Extract the [x, y] coordinate from the center of the cell holding the provided text.  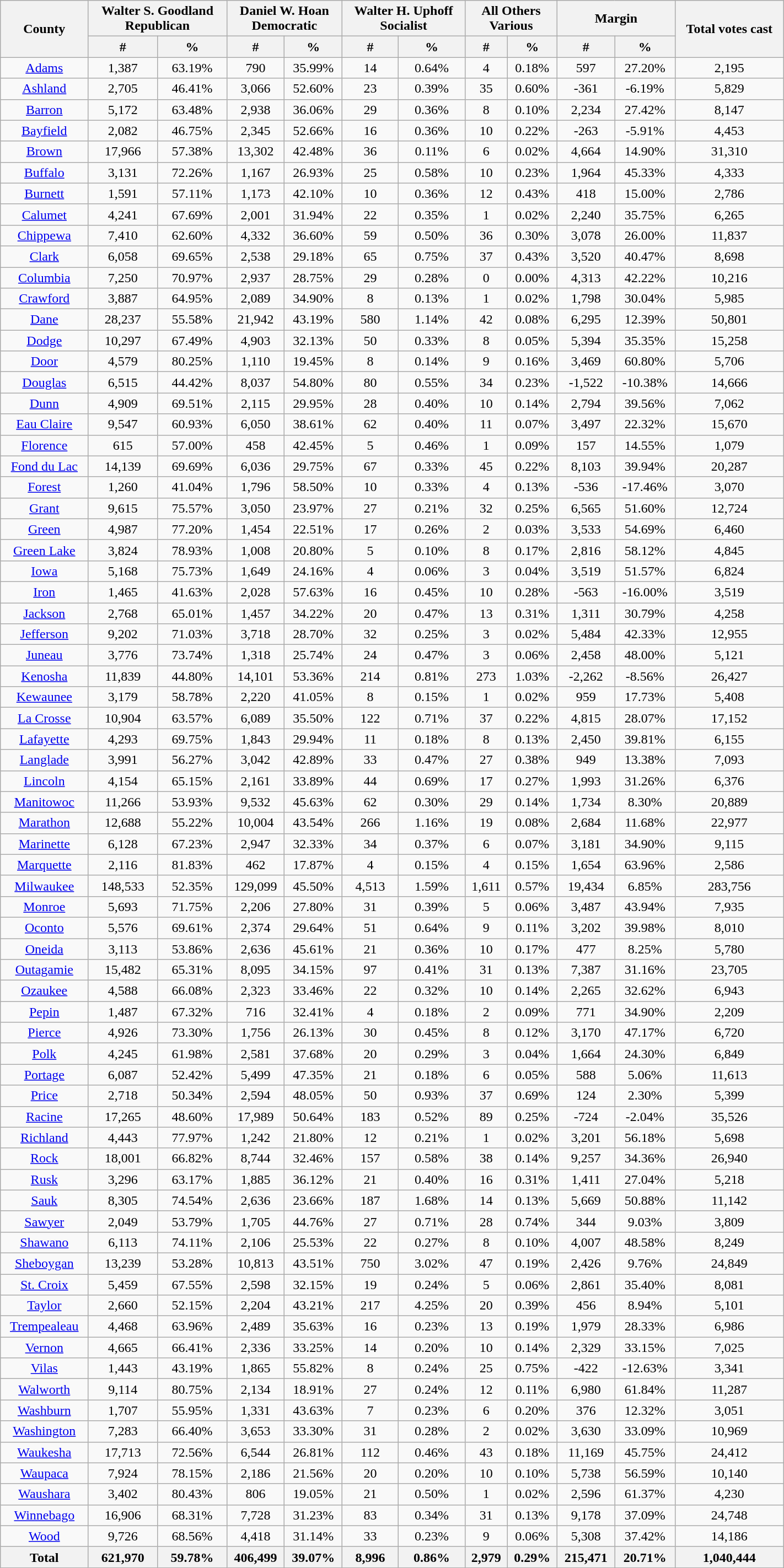
57.11% [192, 193]
5,172 [123, 110]
3.02% [432, 1263]
Shawano [44, 1242]
56.18% [645, 1138]
6,943 [729, 991]
46.75% [192, 131]
75.73% [192, 571]
2,329 [586, 1348]
47.35% [313, 1075]
2,937 [256, 277]
31.14% [313, 1536]
6,265 [729, 214]
66.40% [192, 1431]
2,538 [256, 256]
51 [370, 928]
5,693 [123, 907]
Green [44, 529]
32.13% [313, 341]
2,195 [729, 68]
6,295 [586, 320]
55.82% [313, 1368]
Oneida [44, 949]
-563 [586, 592]
2,979 [486, 1557]
2,082 [123, 131]
4,332 [256, 235]
65.31% [192, 970]
20,287 [729, 466]
29.94% [313, 739]
34.36% [645, 1159]
Washington [44, 1431]
28,237 [123, 320]
38 [486, 1159]
3,653 [256, 1431]
5,499 [256, 1075]
2,374 [256, 928]
78.93% [192, 550]
21.80% [313, 1138]
9.03% [645, 1221]
Wood [44, 1536]
6,155 [729, 739]
3,070 [729, 487]
17,713 [123, 1452]
2,028 [256, 592]
55.58% [192, 320]
32.41% [313, 1012]
Kewaunee [44, 697]
266 [370, 823]
3,181 [586, 844]
Oconto [44, 928]
31.16% [645, 970]
12.39% [645, 320]
1,242 [256, 1138]
36.12% [313, 1179]
37.42% [645, 1536]
1,843 [256, 739]
35.35% [645, 341]
3,170 [586, 1033]
9,178 [586, 1515]
15,482 [123, 970]
6,128 [123, 844]
44.76% [313, 1221]
47 [486, 1263]
Burnett [44, 193]
2,204 [256, 1306]
5,576 [123, 928]
344 [586, 1221]
21.56% [313, 1473]
477 [586, 949]
0.34% [432, 1515]
13,302 [256, 152]
2,581 [256, 1054]
376 [586, 1410]
48.05% [313, 1096]
6,980 [586, 1389]
All OthersVarious [512, 19]
83 [370, 1515]
3,469 [586, 362]
Bayfield [44, 131]
1.14% [432, 320]
55.95% [192, 1410]
Racine [44, 1117]
43.54% [313, 823]
11,837 [729, 235]
8,996 [370, 1557]
6,113 [123, 1242]
Waukesha [44, 1452]
2,660 [123, 1306]
Marquette [44, 865]
66.82% [192, 1159]
Pepin [44, 1012]
56.27% [192, 760]
4,154 [123, 781]
2,206 [256, 907]
462 [256, 865]
63.57% [192, 718]
1,964 [586, 173]
Monroe [44, 907]
2,234 [586, 110]
45 [486, 466]
2,426 [586, 1263]
Barron [44, 110]
18,001 [123, 1159]
72.26% [192, 173]
23,705 [729, 970]
1,885 [256, 1179]
2,684 [586, 823]
2,596 [586, 1494]
Columbia [44, 277]
-5.91% [645, 131]
31.23% [313, 1515]
53.93% [192, 802]
61.98% [192, 1054]
63.48% [192, 110]
15,670 [729, 424]
14,101 [256, 676]
68.56% [192, 1536]
7,935 [729, 907]
35.50% [313, 718]
0.16% [533, 362]
55.22% [192, 823]
1.16% [432, 823]
27.42% [645, 110]
10,004 [256, 823]
588 [586, 1075]
25.53% [313, 1242]
59.78% [192, 1557]
2.30% [645, 1096]
2,265 [586, 991]
1,079 [729, 445]
4,245 [123, 1054]
57.63% [313, 592]
81.83% [192, 865]
63.17% [192, 1179]
41.63% [192, 592]
36.06% [313, 110]
17.87% [313, 865]
7,728 [256, 1515]
Milwaukee [44, 886]
Lincoln [44, 781]
2,450 [586, 739]
22.51% [313, 529]
-10.38% [645, 382]
-17.46% [645, 487]
Outagamie [44, 970]
-2,262 [586, 676]
19,434 [586, 886]
39.81% [645, 739]
2,220 [256, 697]
9,257 [586, 1159]
31.26% [645, 781]
1,611 [486, 886]
2,816 [586, 550]
24 [370, 655]
Marathon [44, 823]
615 [123, 445]
80.25% [192, 362]
23.97% [313, 508]
7,062 [729, 403]
5,218 [729, 1179]
-12.63% [645, 1368]
Trempealeau [44, 1327]
0 [486, 277]
2,134 [256, 1389]
6,058 [123, 256]
17,152 [729, 718]
67.32% [192, 1012]
22,977 [729, 823]
5,121 [729, 655]
3,533 [586, 529]
6.85% [645, 886]
33.89% [313, 781]
Vernon [44, 1348]
71.75% [192, 907]
0.41% [432, 970]
44 [370, 781]
1,756 [256, 1033]
40.47% [645, 256]
52.35% [192, 886]
4,903 [256, 341]
27.04% [645, 1179]
11,266 [123, 802]
3,497 [586, 424]
1,457 [256, 613]
580 [370, 320]
50.88% [645, 1200]
48.60% [192, 1117]
1,411 [586, 1179]
1,465 [123, 592]
89 [486, 1117]
9,115 [729, 844]
14,139 [123, 466]
Walter H. UphoffSocialist [404, 19]
62.60% [192, 235]
6,544 [256, 1452]
19.05% [313, 1494]
29.95% [313, 403]
1,707 [123, 1410]
67 [370, 466]
26.93% [313, 173]
La Crosse [44, 718]
2,336 [256, 1348]
23.66% [313, 1200]
11,613 [729, 1075]
621,970 [123, 1557]
5,308 [586, 1536]
0.86% [432, 1557]
3,050 [256, 508]
St. Croix [44, 1285]
69.61% [192, 928]
35.63% [313, 1327]
30.79% [645, 613]
17,989 [256, 1117]
0.55% [432, 382]
-361 [586, 89]
2,001 [256, 214]
4,453 [729, 131]
28.75% [313, 277]
14.55% [645, 445]
3,824 [123, 550]
14.90% [645, 152]
56.59% [645, 1473]
53.86% [192, 949]
5,399 [729, 1096]
1,260 [123, 487]
28.33% [645, 1327]
2,116 [123, 865]
69.75% [192, 739]
0.35% [432, 214]
3,042 [256, 760]
60.93% [192, 424]
4,664 [586, 152]
11,142 [729, 1200]
33.25% [313, 1348]
Ozaukee [44, 991]
2,186 [256, 1473]
Washburn [44, 1410]
13.38% [645, 760]
3,202 [586, 928]
20.71% [645, 1557]
52.42% [192, 1075]
6,986 [729, 1327]
9,114 [123, 1389]
28.70% [313, 634]
6,720 [729, 1033]
30.04% [645, 299]
8.25% [645, 949]
97 [370, 970]
Sheboygan [44, 1263]
3,201 [586, 1138]
-6.19% [645, 89]
17,966 [123, 152]
283,756 [729, 886]
41.04% [192, 487]
959 [586, 697]
6,087 [123, 1075]
-8.56% [645, 676]
4,845 [729, 550]
18.91% [313, 1389]
52.66% [313, 131]
2,705 [123, 89]
38.61% [313, 424]
70.97% [192, 277]
50,801 [729, 320]
43 [486, 1452]
5,669 [586, 1200]
8,249 [729, 1242]
0.93% [432, 1096]
Ashland [44, 89]
Brown [44, 152]
48.58% [645, 1242]
45.75% [645, 1452]
Jackson [44, 613]
43.63% [313, 1410]
3,630 [586, 1431]
0.81% [432, 676]
31,310 [729, 152]
19.45% [313, 362]
Polk [44, 1054]
4,468 [123, 1327]
33.09% [645, 1431]
11,287 [729, 1389]
0.74% [533, 1221]
4,815 [586, 718]
17,265 [123, 1117]
35.99% [313, 68]
1,705 [256, 1221]
4,443 [123, 1138]
0.12% [533, 1033]
6,089 [256, 718]
4,418 [256, 1536]
6,849 [729, 1054]
3,296 [123, 1179]
6,050 [256, 424]
Rock [44, 1159]
217 [370, 1306]
3,991 [123, 760]
2,938 [256, 110]
64.95% [192, 299]
790 [256, 68]
7,283 [123, 1431]
13,239 [123, 1263]
57.38% [192, 152]
10,140 [729, 1473]
Sauk [44, 1200]
County [44, 29]
Margin [616, 19]
Rusk [44, 1179]
3,179 [123, 697]
Fond du Lac [44, 466]
2,115 [256, 403]
6,460 [729, 529]
51.60% [645, 508]
45.61% [313, 949]
43.21% [313, 1306]
33.30% [313, 1431]
77.97% [192, 1138]
Kenosha [44, 676]
-263 [586, 131]
71.03% [192, 634]
1,664 [586, 1054]
0.03% [533, 529]
4,665 [123, 1348]
112 [370, 1452]
6,824 [729, 571]
Price [44, 1096]
8,698 [729, 256]
2,345 [256, 131]
69.51% [192, 403]
5,738 [586, 1473]
Chippewa [44, 235]
32.33% [313, 844]
11,839 [123, 676]
Green Lake [44, 550]
80.75% [192, 1389]
2,209 [729, 1012]
4,513 [370, 886]
2,947 [256, 844]
2,458 [586, 655]
37.09% [645, 1515]
4,241 [123, 214]
Florence [44, 445]
1,649 [256, 571]
3,487 [586, 907]
0.52% [432, 1117]
7,025 [729, 1348]
51.57% [645, 571]
Daniel W. HoanDemocratic [284, 19]
45.63% [313, 802]
Walter S. GoodlandRepublican [158, 19]
60.80% [645, 362]
2,161 [256, 781]
Richland [44, 1138]
6,515 [123, 382]
771 [586, 1012]
69.65% [192, 256]
Eau Claire [44, 424]
42.48% [313, 152]
-536 [586, 487]
3,131 [123, 173]
47.17% [645, 1033]
43.94% [645, 907]
67.69% [192, 214]
59 [370, 235]
3,809 [729, 1221]
9,726 [123, 1536]
7,387 [586, 970]
Calumet [44, 214]
Waupaca [44, 1473]
Adams [44, 68]
5,459 [123, 1285]
1,591 [123, 193]
1,796 [256, 487]
2,718 [123, 1096]
4,909 [123, 403]
5,985 [729, 299]
3,520 [586, 256]
78.15% [192, 1473]
Langlade [44, 760]
1,008 [256, 550]
Iron [44, 592]
3,776 [123, 655]
6,565 [586, 508]
41.05% [313, 697]
1,040,444 [729, 1557]
9.76% [645, 1263]
4,333 [729, 173]
24,412 [729, 1452]
10,297 [123, 341]
77.20% [192, 529]
1,865 [256, 1368]
67.23% [192, 844]
9,615 [123, 508]
2,861 [586, 1285]
Juneau [44, 655]
Taylor [44, 1306]
5,101 [729, 1306]
4,293 [123, 739]
3,051 [729, 1410]
54.69% [645, 529]
61.84% [645, 1389]
74.54% [192, 1200]
20.80% [313, 550]
75.57% [192, 508]
1,798 [586, 299]
9,532 [256, 802]
183 [370, 1117]
32.15% [313, 1285]
1,311 [586, 613]
74.11% [192, 1242]
1,979 [586, 1327]
7,093 [729, 760]
34.22% [313, 613]
10,969 [729, 1431]
5,484 [586, 634]
10,904 [123, 718]
65 [370, 256]
8.30% [645, 802]
35,526 [729, 1117]
26.13% [313, 1033]
14,666 [729, 382]
8,081 [729, 1285]
2,240 [586, 214]
12.32% [645, 1410]
187 [370, 1200]
17.73% [645, 697]
58.12% [645, 550]
418 [586, 193]
0.37% [432, 844]
43.51% [313, 1263]
11,169 [586, 1452]
-2.04% [645, 1117]
69.69% [192, 466]
8.94% [645, 1306]
5,698 [729, 1138]
2,089 [256, 299]
122 [370, 718]
50.64% [313, 1117]
Iowa [44, 571]
750 [370, 1263]
33.46% [313, 991]
2,598 [256, 1285]
72.56% [192, 1452]
1.68% [432, 1200]
80.43% [192, 1494]
-422 [586, 1368]
57.00% [192, 445]
4,588 [123, 991]
Total [44, 1557]
2,794 [586, 403]
58.78% [192, 697]
33.15% [645, 1348]
24,748 [729, 1515]
0.00% [533, 277]
52.60% [313, 89]
7,924 [123, 1473]
35.40% [645, 1285]
45.50% [313, 886]
Dodge [44, 341]
Douglas [44, 382]
48.00% [645, 655]
3,066 [256, 89]
458 [256, 445]
36.60% [313, 235]
10,813 [256, 1263]
3,341 [729, 1368]
8,010 [729, 928]
1,110 [256, 362]
28.07% [645, 718]
39.56% [645, 403]
5.06% [645, 1075]
2,489 [256, 1327]
Walworth [44, 1389]
7,250 [123, 277]
15.00% [645, 193]
24.30% [645, 1054]
8,095 [256, 970]
4,987 [123, 529]
66.41% [192, 1348]
42 [486, 320]
2,323 [256, 991]
68.31% [192, 1515]
2,768 [123, 613]
2,106 [256, 1242]
1,993 [586, 781]
34.15% [313, 970]
-1,522 [586, 382]
Clark [44, 256]
6,036 [256, 466]
Buffalo [44, 173]
8,103 [586, 466]
5,706 [729, 362]
21,942 [256, 320]
8,147 [729, 110]
0.57% [533, 886]
0.60% [533, 89]
32.46% [313, 1159]
42.33% [645, 634]
Crawford [44, 299]
129,099 [256, 886]
Portage [44, 1075]
3,078 [586, 235]
4,258 [729, 613]
Dane [44, 320]
7 [370, 1410]
Dunn [44, 403]
-724 [586, 1117]
25.74% [313, 655]
35.75% [645, 214]
73.74% [192, 655]
29.18% [313, 256]
23 [370, 89]
10,216 [729, 277]
67.49% [192, 341]
3,887 [123, 299]
Lafayette [44, 739]
45.33% [645, 173]
35 [486, 89]
1,173 [256, 193]
9,202 [123, 634]
456 [586, 1306]
31.94% [313, 214]
148,533 [123, 886]
Total votes cast [729, 29]
15,258 [729, 341]
80 [370, 382]
53.36% [313, 676]
22.32% [645, 424]
4.25% [432, 1306]
3,718 [256, 634]
12,724 [729, 508]
12,955 [729, 634]
24,849 [729, 1263]
2,586 [729, 865]
0.32% [432, 991]
29.64% [313, 928]
29.75% [313, 466]
4,007 [586, 1242]
1,387 [123, 68]
63.19% [192, 68]
67.55% [192, 1285]
37.68% [313, 1054]
5,408 [729, 697]
Manitowoc [44, 802]
1,318 [256, 655]
2,049 [123, 1221]
42.45% [313, 445]
1.03% [533, 676]
Winnebago [44, 1515]
24.16% [313, 571]
4,926 [123, 1033]
42.89% [313, 760]
Waushara [44, 1494]
65.15% [192, 781]
2,786 [729, 193]
66.08% [192, 991]
273 [486, 676]
39.94% [645, 466]
Vilas [44, 1368]
Marinette [44, 844]
4,579 [123, 362]
5,394 [586, 341]
32.62% [645, 991]
46.41% [192, 89]
30 [370, 1033]
11.68% [645, 823]
7,410 [123, 235]
0.26% [432, 529]
5,168 [123, 571]
39.07% [313, 1557]
53.79% [192, 1221]
5,780 [729, 949]
215,471 [586, 1557]
Pierce [44, 1033]
3,113 [123, 949]
44.42% [192, 382]
1,443 [123, 1368]
1,167 [256, 173]
65.01% [192, 613]
Forest [44, 487]
0.38% [533, 760]
Jefferson [44, 634]
1,487 [123, 1012]
14,186 [729, 1536]
42.22% [645, 277]
26.00% [645, 235]
8,744 [256, 1159]
4,313 [586, 277]
4,230 [729, 1494]
8,305 [123, 1200]
8,037 [256, 382]
Door [44, 362]
58.50% [313, 487]
27.80% [313, 907]
Sawyer [44, 1221]
73.30% [192, 1033]
5,829 [729, 89]
1.59% [432, 886]
39.98% [645, 928]
52.15% [192, 1306]
16,906 [123, 1515]
12,688 [123, 823]
949 [586, 760]
61.37% [645, 1494]
50.34% [192, 1096]
214 [370, 676]
20,889 [729, 802]
27.20% [645, 68]
9,547 [123, 424]
53.28% [192, 1263]
597 [586, 68]
26.81% [313, 1452]
3,402 [123, 1494]
1,734 [586, 802]
124 [586, 1096]
2,594 [256, 1096]
806 [256, 1494]
1,654 [586, 865]
54.80% [313, 382]
6,376 [729, 781]
406,499 [256, 1557]
44.80% [192, 676]
1,454 [256, 529]
1,331 [256, 1410]
42.10% [313, 193]
26,940 [729, 1159]
Grant [44, 508]
-16.00% [645, 592]
716 [256, 1012]
26,427 [729, 676]
